Find where the given text appears and provide that cell's center as (X, Y) coordinate. 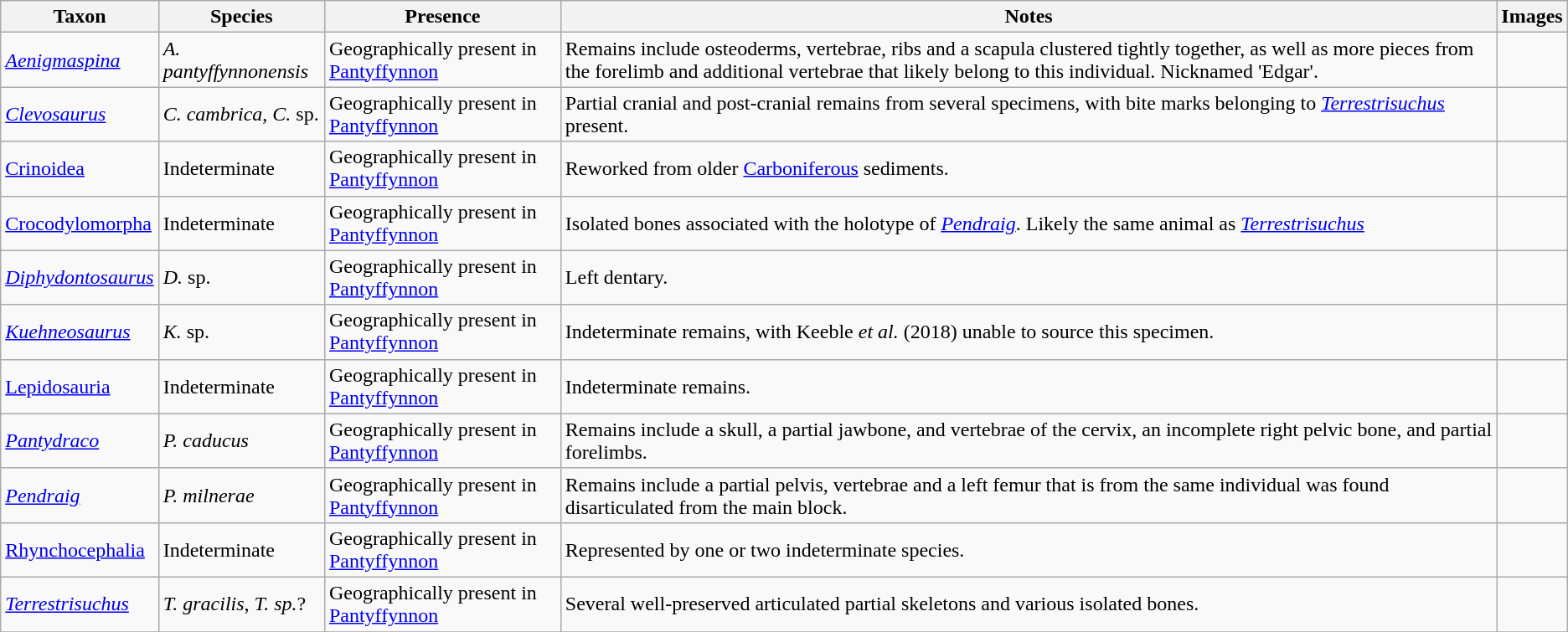
Reworked from older Carboniferous sediments. (1029, 169)
Crinoidea (80, 169)
Rhynchocephalia (80, 549)
K. sp. (241, 331)
A. pantyffynnonensis (241, 60)
Taxon (80, 17)
Remains include a partial pelvis, vertebrae and a left femur that is from the same individual was found disarticulated from the main block. (1029, 496)
Left dentary. (1029, 278)
Terrestrisuchus (80, 604)
Represented by one or two indeterminate species. (1029, 549)
Crocodylomorpha (80, 223)
Indeterminate remains, with Keeble et al. (2018) unable to source this specimen. (1029, 331)
Indeterminate remains. (1029, 387)
P. caducus (241, 440)
T. gracilis, T. sp.? (241, 604)
P. milnerae (241, 496)
Several well-preserved articulated partial skeletons and various isolated bones. (1029, 604)
Diphydontosaurus (80, 278)
Pendraig (80, 496)
Remains include a skull, a partial jawbone, and vertebrae of the cervix, an incomplete right pelvic bone, and partial forelimbs. (1029, 440)
Lepidosauria (80, 387)
Images (1532, 17)
Partial cranial and post-cranial remains from several specimens, with bite marks belonging to Terrestrisuchus present. (1029, 114)
Pantydraco (80, 440)
Aenigmaspina (80, 60)
Isolated bones associated with the holotype of Pendraig. Likely the same animal as Terrestrisuchus (1029, 223)
Kuehneosaurus (80, 331)
D. sp. (241, 278)
Notes (1029, 17)
Presence (442, 17)
C. cambrica, C. sp. (241, 114)
Clevosaurus (80, 114)
Species (241, 17)
